Identify which cell holds the provided text, then report its (x, y) central coordinate. 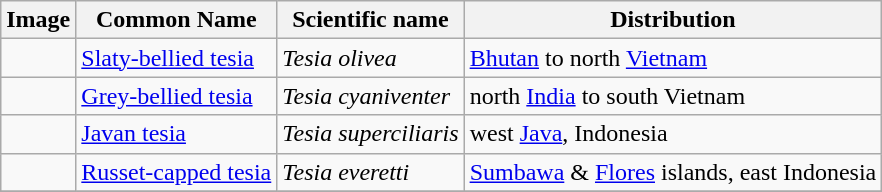
Russet-capped tesia (176, 172)
Tesia superciliaris (370, 134)
Slaty-bellied tesia (176, 58)
Distribution (673, 20)
Grey-bellied tesia (176, 96)
Scientific name (370, 20)
Image (38, 20)
Common Name (176, 20)
north India to south Vietnam (673, 96)
Tesia cyaniventer (370, 96)
Tesia everetti (370, 172)
Bhutan to north Vietnam (673, 58)
Javan tesia (176, 134)
west Java, Indonesia (673, 134)
Tesia olivea (370, 58)
Sumbawa & Flores islands, east Indonesia (673, 172)
